Output the [X, Y] coordinate of the center of the cell containing the given text.  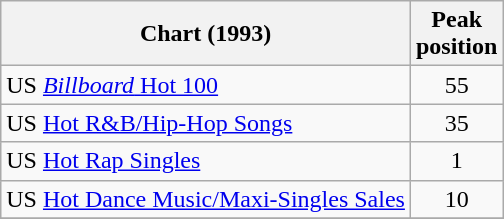
Peak position [456, 34]
35 [456, 123]
US Hot R&B/Hip-Hop Songs [206, 123]
US Hot Dance Music/Maxi-Singles Sales [206, 199]
Chart (1993) [206, 34]
US Billboard Hot 100 [206, 85]
10 [456, 199]
1 [456, 161]
55 [456, 85]
US Hot Rap Singles [206, 161]
